Return (x, y) of the center of cell containing provided text 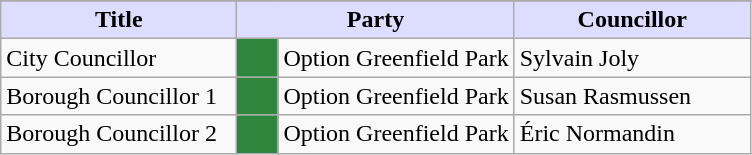
Borough Councillor 1 (119, 96)
Title (119, 20)
Party (376, 20)
Councillor (632, 20)
Éric Normandin (632, 134)
Sylvain Joly (632, 58)
City Councillor (119, 58)
Borough Councillor 2 (119, 134)
Susan Rasmussen (632, 96)
